Detect which cell encompasses the target text, then output its (x, y) center coordinate. 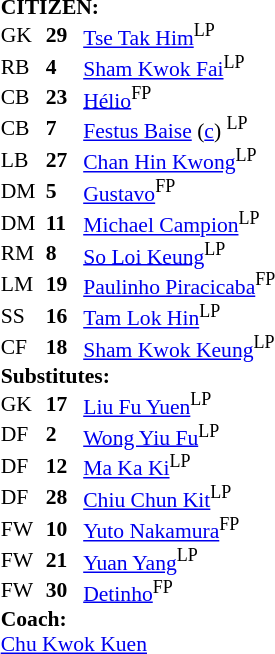
28 (65, 498)
7 (65, 128)
Paulinho PiracicabaFP (179, 284)
11 (65, 222)
Ma Ka KiLP (179, 466)
16 (65, 316)
Tse Tak HimLP (179, 36)
LM (24, 284)
Chiu Chun KitLP (179, 498)
RM (24, 254)
Liu Fu YuenLP (179, 404)
LB (24, 160)
So Loi KeungLP (179, 254)
19 (65, 284)
SS (24, 316)
29 (65, 36)
23 (65, 98)
2 (65, 434)
GustavoFP (179, 190)
Tam Lok HinLP (179, 316)
5 (65, 190)
Michael CampionLP (179, 222)
30 (65, 590)
10 (65, 528)
8 (65, 254)
Yuto NakamuraFP (179, 528)
Wong Yiu FuLP (179, 434)
4 (65, 66)
27 (65, 160)
CF (24, 346)
12 (65, 466)
Sham Kwok FaiLP (179, 66)
Sham Kwok KeungLP (179, 346)
Chan Hin KwongLP (179, 160)
Festus Baise (c) LP (179, 128)
DetinhoFP (179, 590)
21 (65, 560)
RB (24, 66)
18 (65, 346)
Yuan YangLP (179, 560)
17 (65, 404)
HélioFP (179, 98)
